Search for the cell housing the specified text and yield its [x, y] center coordinate. 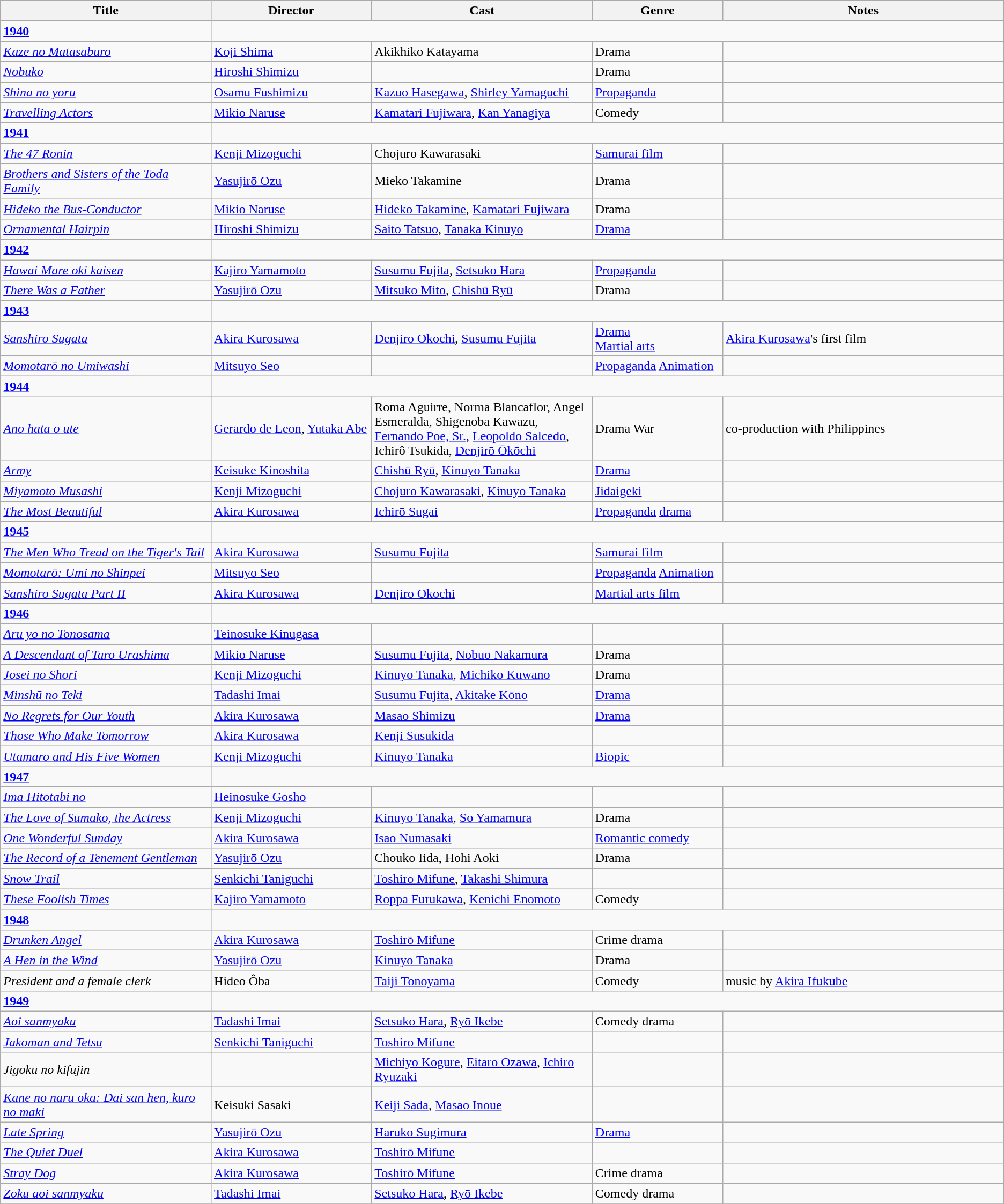
Notes [863, 11]
Minshū no Teki [106, 695]
Saito Tatsuo, Tanaka Kinuyo [482, 229]
1948 [106, 919]
Haruko Sugimura [482, 1132]
Travelling Actors [106, 113]
Title [106, 11]
Michiyo Kogure, Eitaro Ozawa, Ichiro Ryuzaki [482, 1070]
Hawai Mare oki kaisen [106, 270]
Hideko Takamine, Kamatari Fujiwara [482, 209]
Cast [482, 11]
Kaze no Matasaburo [106, 51]
Susumu Fujita, Setsuko Hara [482, 270]
A Hen in the Wind [106, 960]
Biopic [658, 756]
Drama War [658, 429]
Denjiro Okochi, Susumu Fujita [482, 339]
Stray Dog [106, 1173]
Late Spring [106, 1132]
Toshiro Mifune, Takashi Shimura [482, 879]
Akira Kurosawa's first film [863, 339]
1941 [106, 133]
Momotarō: Umi no Shinpei [106, 573]
Roma Aguirre, Norma Blancaflor, Angel Esmeralda, Shigenoba Kawazu, Fernando Poe, Sr., Leopoldo Salcedo, Ichirô Tsukida, Denjirō Ōkōchi [482, 429]
Osamu Fushimizu [292, 92]
President and a female clerk [106, 980]
Director [292, 11]
No Regrets for Our Youth [106, 716]
Sanshiro Sugata Part II [106, 593]
Zoku aoi sanmyaku [106, 1193]
The Quiet Duel [106, 1153]
Hideo Ôba [292, 980]
1949 [106, 1001]
Mieko Takamine [482, 181]
The 47 Ronin [106, 153]
The Love of Sumako, the Actress [106, 817]
Hideko the Bus-Conductor [106, 209]
These Foolish Times [106, 899]
music by Akira Ifukube [863, 980]
Jigoku no kifujin [106, 1070]
One Wonderful Sunday [106, 838]
There Was a Father [106, 291]
Susumu Fujita, Nobuo Nakamura [482, 655]
Susumu Fujita, Akitake Kōno [482, 695]
Chishū Ryū, Kinuyo Tanaka [482, 471]
Ichirō Sugai [482, 511]
Kinuyo Tanaka, Michiko Kuwano [482, 675]
Aru yo no Tonosama [106, 634]
Miyamoto Musashi [106, 491]
1944 [106, 387]
Brothers and Sisters of the Toda Family [106, 181]
Jidaigeki [658, 491]
Denjiro Okochi [482, 593]
Taiji Tonoyama [482, 980]
Ano hata o ute [106, 429]
Keisuki Sasaki [292, 1104]
The Record of a Tenement Gentleman [106, 858]
1946 [106, 613]
Drunken Angel [106, 940]
Chojuro Kawarasaki [482, 153]
1943 [106, 311]
Keiji Sada, Masao Inoue [482, 1104]
1940 [106, 31]
Isao Numasaki [482, 838]
Chouko Iida, Hohi Aoki [482, 858]
Jakoman and Tetsu [106, 1042]
Army [106, 471]
co-production with Philippines [863, 429]
Shina no yoru [106, 92]
1945 [106, 532]
The Men Who Tread on the Tiger's Tail [106, 552]
The Most Beautiful [106, 511]
Keisuke Kinoshita [292, 471]
Teinosuke Kinugasa [292, 634]
Kane no naru oka: Dai san hen, kuro no maki [106, 1104]
Aoi sanmyaku [106, 1022]
Snow Trail [106, 879]
Nobuko [106, 72]
Those Who Make Tomorrow [106, 736]
1947 [106, 777]
DramaMartial arts [658, 339]
Romantic comedy [658, 838]
Josei no Shori [106, 675]
Gerardo de Leon, Yutaka Abe [292, 429]
Heinosuke Gosho [292, 797]
Kenji Susukida [482, 736]
Kazuo Hasegawa, Shirley Yamaguchi [482, 92]
Kinuyo Tanaka, So Yamamura [482, 817]
Kamatari Fujiwara, Kan Yanagiya [482, 113]
Mitsuko Mito, Chishū Ryū [482, 291]
Utamaro and His Five Women [106, 756]
Koji Shima [292, 51]
Toshiro Mifune [482, 1042]
Genre [658, 11]
Ornamental Hairpin [106, 229]
A Descendant of Taro Urashima [106, 655]
1942 [106, 249]
Martial arts film [658, 593]
Sanshiro Sugata [106, 339]
Ima Hitotabi no [106, 797]
Propaganda drama [658, 511]
Akikhiko Katayama [482, 51]
Momotarō no Umiwashi [106, 366]
Masao Shimizu [482, 716]
Susumu Fujita [482, 552]
Roppa Furukawa, Kenichi Enomoto [482, 899]
Chojuro Kawarasaki, Kinuyo Tanaka [482, 491]
